Search for the cell housing the specified text and yield its [x, y] center coordinate. 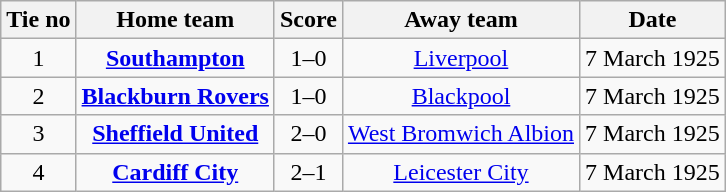
1 [38, 58]
Tie no [38, 20]
2 [38, 96]
West Bromwich Albion [460, 134]
Cardiff City [175, 172]
Southampton [175, 58]
Score [308, 20]
Leicester City [460, 172]
3 [38, 134]
4 [38, 172]
Home team [175, 20]
Away team [460, 20]
Blackburn Rovers [175, 96]
Blackpool [460, 96]
Liverpool [460, 58]
Sheffield United [175, 134]
Date [653, 20]
2–0 [308, 134]
2–1 [308, 172]
